Detect which cell encompasses the target text, then output its (x, y) center coordinate. 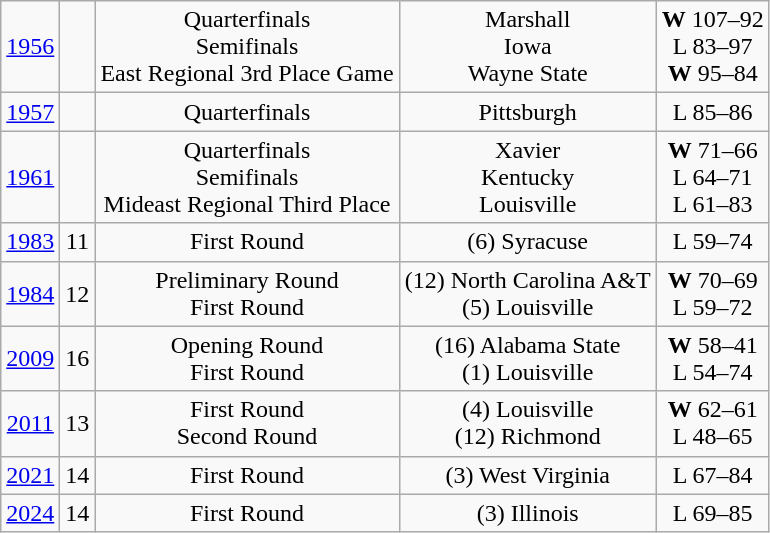
12 (78, 294)
W 58–41L 54–74 (712, 358)
L 69–85 (712, 513)
W 62–61L 48–65 (712, 424)
QuarterfinalsSemifinalsEast Regional 3rd Place Game (247, 47)
1984 (30, 294)
16 (78, 358)
L 85–86 (712, 112)
(6) Syracuse (528, 242)
2011 (30, 424)
W 107–92L 83–97W 95–84 (712, 47)
1983 (30, 242)
(4) Louisville(12) Richmond (528, 424)
(3) West Virginia (528, 475)
(12) North Carolina A&T(5) Louisville (528, 294)
2021 (30, 475)
Quarterfinals (247, 112)
1957 (30, 112)
Opening RoundFirst Round (247, 358)
2024 (30, 513)
Preliminary RoundFirst Round (247, 294)
(3) Illinois (528, 513)
L 67–84 (712, 475)
13 (78, 424)
W 70–69L 59–72 (712, 294)
1961 (30, 177)
1956 (30, 47)
2009 (30, 358)
L 59–74 (712, 242)
(16) Alabama State(1) Louisville (528, 358)
QuarterfinalsSemifinalsMideast Regional Third Place (247, 177)
Pittsburgh (528, 112)
First RoundSecond Round (247, 424)
MarshallIowaWayne State (528, 47)
W 71–66L 64–71L 61–83 (712, 177)
XavierKentuckyLouisville (528, 177)
11 (78, 242)
